Locate the cell with the specified text and output its [X, Y] center coordinate. 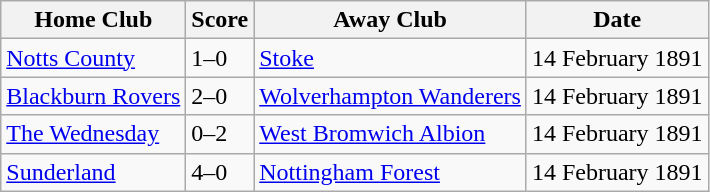
Sunderland [94, 172]
1–0 [220, 58]
Date [617, 20]
Stoke [390, 58]
Away Club [390, 20]
Wolverhampton Wanderers [390, 96]
West Bromwich Albion [390, 134]
0–2 [220, 134]
Home Club [94, 20]
Nottingham Forest [390, 172]
2–0 [220, 96]
Notts County [94, 58]
Score [220, 20]
The Wednesday [94, 134]
4–0 [220, 172]
Blackburn Rovers [94, 96]
